Search for the cell housing the specified text and yield its (X, Y) center coordinate. 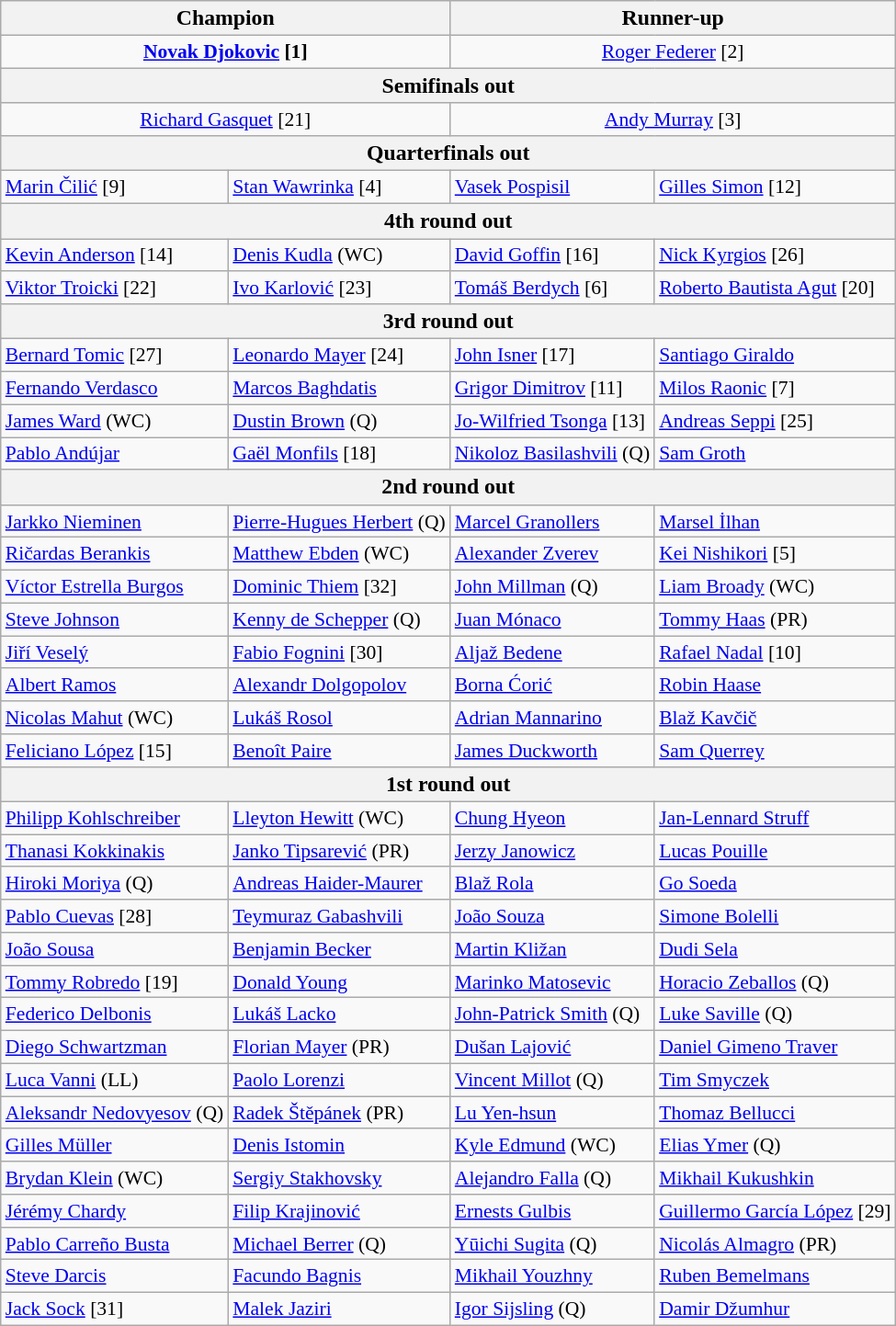
Pablo Andújar (115, 454)
Denis Kudla (WC) (339, 255)
Tommy Haas (PR) (775, 619)
Kyle Edmund (WC) (552, 1146)
Richard Gasquet [21] (226, 120)
Igor Sijsling (Q) (552, 1309)
Diego Schwartzman (115, 1048)
Andreas Haider-Maurer (339, 884)
Martin Kližan (552, 949)
Dustin Brown (Q) (339, 421)
Benoît Paire (339, 751)
Michael Berrer (Q) (339, 1244)
Fernando Verdasco (115, 389)
Federico Delbonis (115, 1014)
Runner-up (673, 18)
João Sousa (115, 949)
Leonardo Mayer [24] (339, 356)
Roberto Bautista Agut [20] (775, 289)
Tim Smyczek (775, 1081)
Steve Johnson (115, 619)
Alejandro Falla (Q) (552, 1178)
Kenny de Schepper (Q) (339, 619)
Elias Ymer (Q) (775, 1146)
Marinko Matosevic (552, 982)
Luke Saville (Q) (775, 1014)
Alexander Zverev (552, 554)
Lu Yen-hsun (552, 1113)
Kei Nishikori [5] (775, 554)
Radek Štěpánek (PR) (339, 1113)
Liam Broady (WC) (775, 587)
Matthew Ebden (WC) (339, 554)
2nd round out (448, 488)
Thanasi Kokkinakis (115, 851)
David Goffin [16] (552, 255)
Dudi Sela (775, 949)
Blaž Rola (552, 884)
Gilles Müller (115, 1146)
Janko Tipsarević (PR) (339, 851)
Aljaž Bedene (552, 652)
Fabio Fognini [30] (339, 652)
Sergiy Stakhovsky (339, 1178)
Hiroki Moriya (Q) (115, 884)
Jiří Veselý (115, 652)
Denis Istomin (339, 1146)
Benjamin Becker (339, 949)
Bernard Tomic [27] (115, 356)
Marcos Baghdatis (339, 389)
Facundo Bagnis (339, 1276)
Rafael Nadal [10] (775, 652)
Jack Sock [31] (115, 1309)
John Millman (Q) (552, 587)
Adrian Mannarino (552, 718)
Marcel Granollers (552, 522)
Champion (226, 18)
Nicolas Mahut (WC) (115, 718)
Guillermo García López [29] (775, 1211)
Juan Mónaco (552, 619)
Jo-Wilfried Tsonga [13] (552, 421)
Nikoloz Basilashvili (Q) (552, 454)
Chung Hyeon (552, 819)
Viktor Troicki [22] (115, 289)
Ivo Karlović [23] (339, 289)
Lleyton Hewitt (WC) (339, 819)
John Isner [17] (552, 356)
Blaž Kavčič (775, 718)
Go Soeda (775, 884)
Jan-Lennard Struff (775, 819)
Pierre-Hugues Herbert (Q) (339, 522)
Filip Krajinović (339, 1211)
Daniel Gimeno Traver (775, 1048)
Ričardas Berankis (115, 554)
Damir Džumhur (775, 1309)
Mikhail Youzhny (552, 1276)
João Souza (552, 916)
Sam Querrey (775, 751)
Milos Raonic [7] (775, 389)
James Ward (WC) (115, 421)
Semifinals out (448, 86)
Mikhail Kukushkin (775, 1178)
Simone Bolelli (775, 916)
Jarkko Nieminen (115, 522)
1st round out (448, 785)
Paolo Lorenzi (339, 1081)
James Duckworth (552, 751)
Philipp Kohlschreiber (115, 819)
Yūichi Sugita (Q) (552, 1244)
Dušan Lajović (552, 1048)
Stan Wawrinka [4] (339, 187)
Lukáš Rosol (339, 718)
Tomáš Berdych [6] (552, 289)
Albert Ramos (115, 686)
Santiago Giraldo (775, 356)
Tommy Robredo [19] (115, 982)
Ruben Bemelmans (775, 1276)
Brydan Klein (WC) (115, 1178)
Alexandr Dolgopolov (339, 686)
Andy Murray [3] (673, 120)
4th round out (448, 221)
Florian Mayer (PR) (339, 1048)
Donald Young (339, 982)
Grigor Dimitrov [11] (552, 389)
Nick Kyrgios [26] (775, 255)
Kevin Anderson [14] (115, 255)
Jérémy Chardy (115, 1211)
Marsel İlhan (775, 522)
Teymuraz Gabashvili (339, 916)
Malek Jaziri (339, 1309)
Sam Groth (775, 454)
Jerzy Janowicz (552, 851)
Andreas Seppi [25] (775, 421)
3rd round out (448, 322)
Ernests Gulbis (552, 1211)
Vasek Pospisil (552, 187)
Feliciano López [15] (115, 751)
Aleksandr Nedovyesov (Q) (115, 1113)
Borna Ćorić (552, 686)
Víctor Estrella Burgos (115, 587)
Lukáš Lacko (339, 1014)
Horacio Zeballos (Q) (775, 982)
Novak Djokovic [1] (226, 52)
Thomaz Bellucci (775, 1113)
Robin Haase (775, 686)
Vincent Millot (Q) (552, 1081)
Dominic Thiem [32] (339, 587)
Nicolás Almagro (PR) (775, 1244)
Gaël Monfils [18] (339, 454)
John-Patrick Smith (Q) (552, 1014)
Luca Vanni (LL) (115, 1081)
Pablo Carreño Busta (115, 1244)
Lucas Pouille (775, 851)
Steve Darcis (115, 1276)
Roger Federer [2] (673, 52)
Pablo Cuevas [28] (115, 916)
Quarterfinals out (448, 153)
Marin Čilić [9] (115, 187)
Gilles Simon [12] (775, 187)
